Capture the cell that displays the provided text and extract its (x, y) central coordinate. 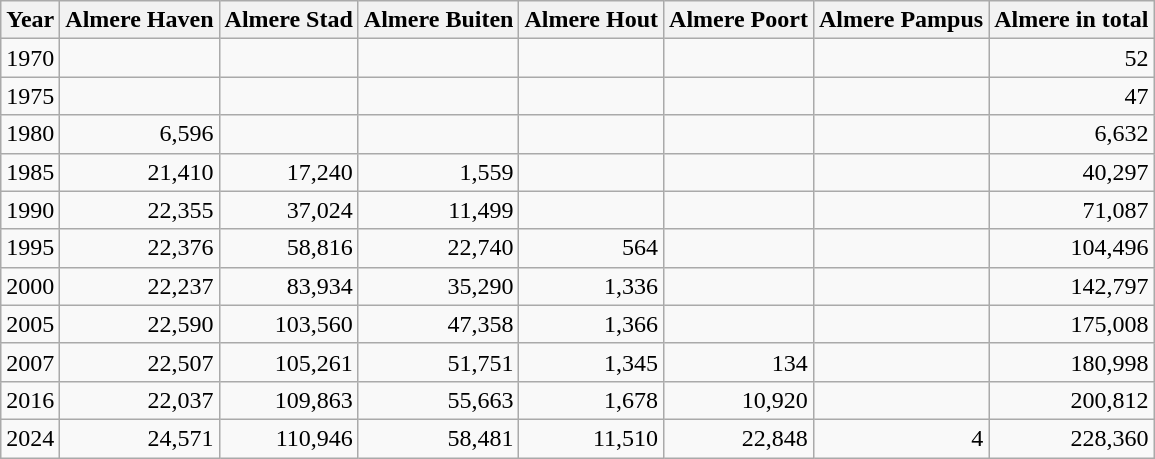
17,240 (288, 172)
58,816 (288, 248)
Almere Buiten (438, 20)
103,560 (288, 324)
55,663 (438, 400)
58,481 (438, 438)
24,571 (140, 438)
2005 (30, 324)
22,848 (739, 438)
47 (1072, 96)
109,863 (288, 400)
228,360 (1072, 438)
2000 (30, 286)
2016 (30, 400)
1985 (30, 172)
2024 (30, 438)
21,410 (140, 172)
22,740 (438, 248)
52 (1072, 58)
71,087 (1072, 210)
22,590 (140, 324)
22,037 (140, 400)
1,559 (438, 172)
1,678 (592, 400)
1,336 (592, 286)
142,797 (1072, 286)
Almere in total (1072, 20)
175,008 (1072, 324)
83,934 (288, 286)
6,596 (140, 134)
1975 (30, 96)
35,290 (438, 286)
22,237 (140, 286)
1970 (30, 58)
1980 (30, 134)
Almere Pampus (900, 20)
105,261 (288, 362)
22,507 (140, 362)
4 (900, 438)
1,345 (592, 362)
104,496 (1072, 248)
Almere Poort (739, 20)
Almere Haven (140, 20)
11,499 (438, 210)
110,946 (288, 438)
37,024 (288, 210)
134 (739, 362)
Year (30, 20)
22,376 (140, 248)
10,920 (739, 400)
11,510 (592, 438)
1990 (30, 210)
47,358 (438, 324)
40,297 (1072, 172)
564 (592, 248)
51,751 (438, 362)
6,632 (1072, 134)
Almere Stad (288, 20)
Almere Hout (592, 20)
1,366 (592, 324)
200,812 (1072, 400)
180,998 (1072, 362)
2007 (30, 362)
22,355 (140, 210)
1995 (30, 248)
